Detect which cell encompasses the target text, then output its (X, Y) center coordinate. 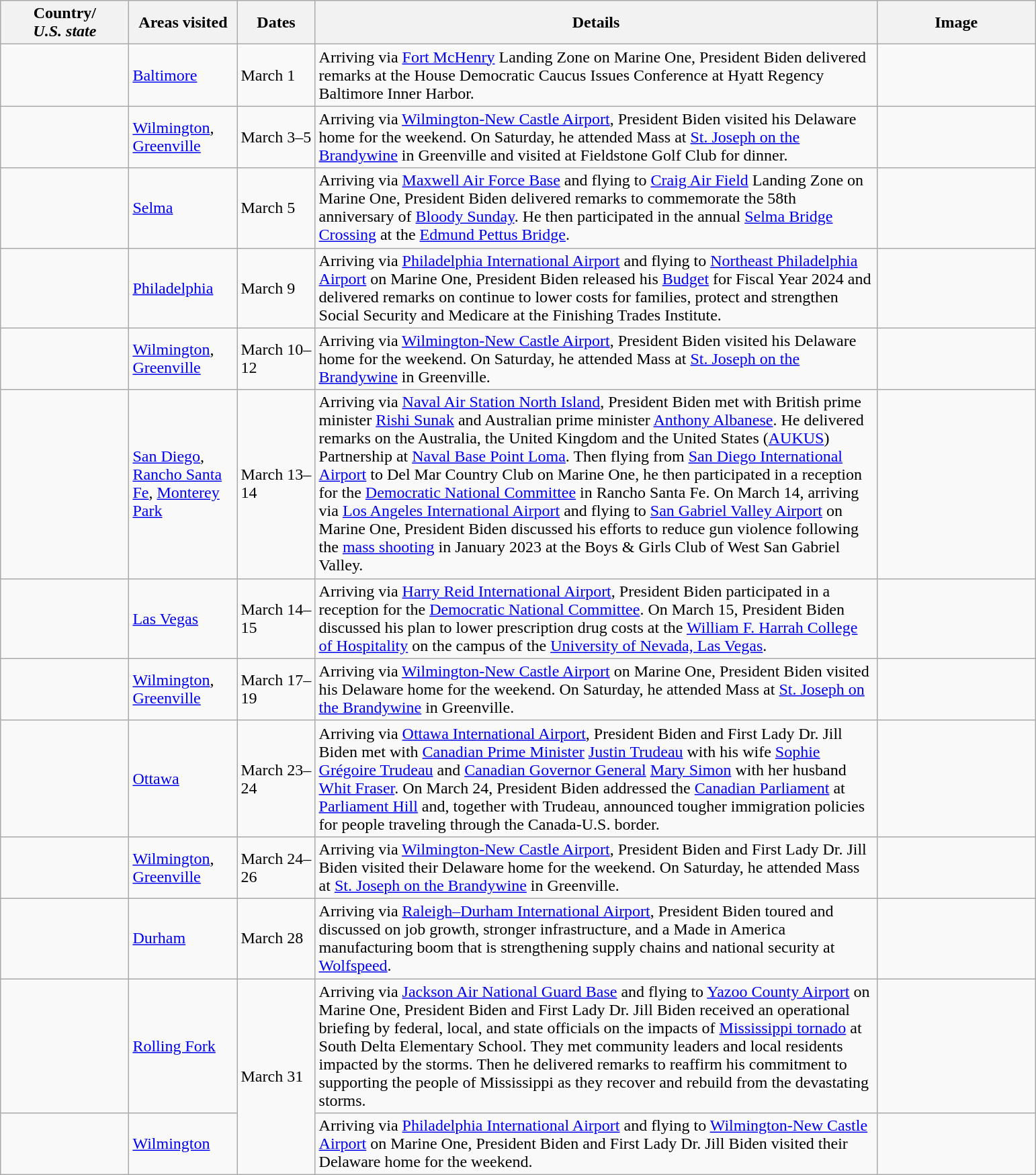
March 24–26 (276, 867)
Rolling Fork (183, 1045)
March 17–19 (276, 689)
Las Vegas (183, 618)
March 3–5 (276, 137)
March 1 (276, 75)
March 14–15 (276, 618)
Dates (276, 23)
March 10–12 (276, 359)
Baltimore (183, 75)
Image (956, 23)
March 28 (276, 938)
Details (596, 23)
Selma (183, 208)
Durham (183, 938)
Areas visited (183, 23)
Country/U.S. state (64, 23)
San Diego, Rancho Santa Fe, Monterey Park (183, 484)
March 5 (276, 208)
Wilmington (183, 1144)
Ottawa (183, 778)
March 9 (276, 288)
March 23–24 (276, 778)
March 13–14 (276, 484)
March 31 (276, 1076)
Philadelphia (183, 288)
